Detect which cell encompasses the target text, then output its (x, y) center coordinate. 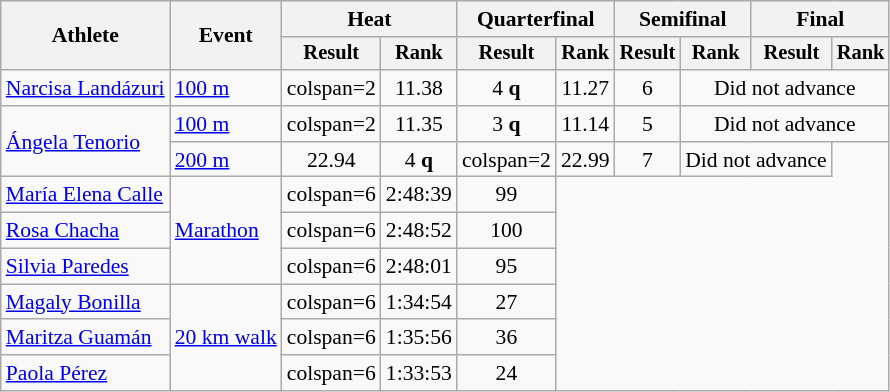
María Elena Calle (86, 195)
95 (506, 267)
5 (648, 124)
11.38 (419, 88)
20 km walk (226, 338)
Narcisa Landázuri (86, 88)
Quarterfinal (536, 19)
Maritza Guamán (86, 338)
7 (648, 160)
Paola Pérez (86, 373)
1:34:54 (419, 302)
11.35 (419, 124)
3 q (506, 124)
200 m (226, 160)
Athlete (86, 36)
2:48:39 (419, 195)
11.27 (586, 88)
Event (226, 36)
6 (648, 88)
22.99 (586, 160)
Ángela Tenorio (86, 142)
Heat (370, 19)
Rosa Chacha (86, 231)
1:35:56 (419, 338)
Silvia Paredes (86, 267)
Semifinal (683, 19)
36 (506, 338)
2:48:01 (419, 267)
100 (506, 231)
22.94 (332, 160)
27 (506, 302)
Final (820, 19)
1:33:53 (419, 373)
Magaly Bonilla (86, 302)
2:48:52 (419, 231)
99 (506, 195)
Marathon (226, 230)
24 (506, 373)
11.14 (586, 124)
